Provide the (X, Y) coordinate of the cell's center where the given text is located.  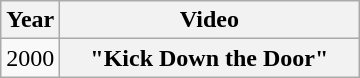
Year (30, 20)
"Kick Down the Door" (210, 58)
Video (210, 20)
2000 (30, 58)
